Identify which cell holds the provided text, then report its [X, Y] central coordinate. 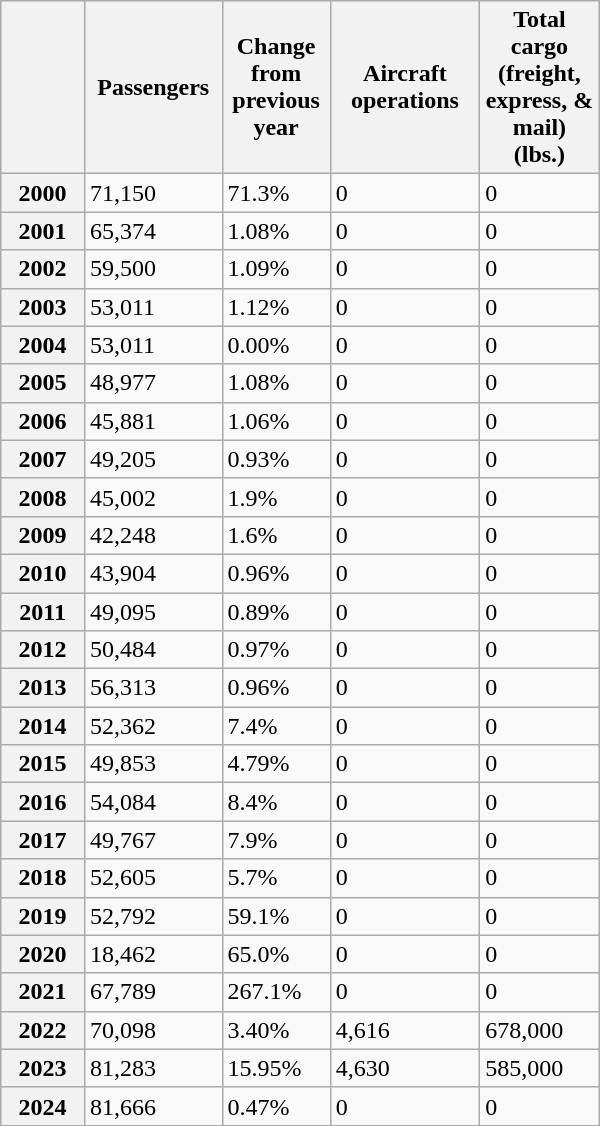
71,150 [153, 193]
67,789 [153, 992]
267.1% [276, 992]
2018 [43, 878]
3.40% [276, 1030]
70,098 [153, 1030]
2014 [43, 726]
7.9% [276, 840]
52,792 [153, 916]
585,000 [540, 1068]
15.95% [276, 1068]
2008 [43, 497]
2012 [43, 650]
1.09% [276, 269]
59.1% [276, 916]
2001 [43, 231]
50,484 [153, 650]
0.00% [276, 345]
49,767 [153, 840]
2013 [43, 688]
2009 [43, 535]
4.79% [276, 764]
81,283 [153, 1068]
2021 [43, 992]
18,462 [153, 954]
2005 [43, 383]
2024 [43, 1106]
65,374 [153, 231]
2002 [43, 269]
43,904 [153, 573]
0.47% [276, 1106]
0.89% [276, 611]
56,313 [153, 688]
65.0% [276, 954]
2006 [43, 421]
Passengers [153, 88]
52,605 [153, 878]
4,616 [404, 1030]
42,248 [153, 535]
2015 [43, 764]
1.6% [276, 535]
7.4% [276, 726]
0.93% [276, 459]
4,630 [404, 1068]
2000 [43, 193]
1.06% [276, 421]
2022 [43, 1030]
2010 [43, 573]
2016 [43, 802]
2020 [43, 954]
71.3% [276, 193]
1.9% [276, 497]
54,084 [153, 802]
8.4% [276, 802]
2023 [43, 1068]
52,362 [153, 726]
48,977 [153, 383]
Total cargo(freight, express, & mail)(lbs.) [540, 88]
49,853 [153, 764]
81,666 [153, 1106]
678,000 [540, 1030]
2003 [43, 307]
59,500 [153, 269]
49,205 [153, 459]
Aircraft operations [404, 88]
5.7% [276, 878]
2004 [43, 345]
49,095 [153, 611]
Change from previous year [276, 88]
2011 [43, 611]
2019 [43, 916]
0.97% [276, 650]
45,881 [153, 421]
45,002 [153, 497]
1.12% [276, 307]
2007 [43, 459]
2017 [43, 840]
